Detect which cell encompasses the target text, then output its (X, Y) center coordinate. 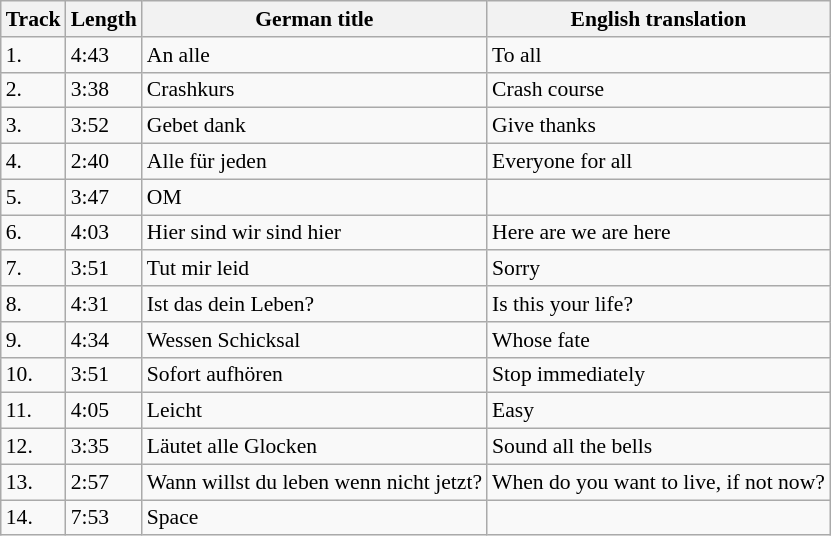
Track (34, 19)
Is this your life? (658, 304)
Leicht (314, 411)
Tut mir leid (314, 269)
4:31 (104, 304)
Wessen Schicksal (314, 340)
Space (314, 518)
Gebet dank (314, 126)
Wann willst du leben wenn nicht jetzt? (314, 482)
4:05 (104, 411)
An alle (314, 55)
8. (34, 304)
Läutet alle Glocken (314, 447)
Give thanks (658, 126)
Here are we are here (658, 233)
Ist das dein Leben? (314, 304)
4:43 (104, 55)
To all (658, 55)
Easy (658, 411)
When do you want to live, if not now? (658, 482)
2:40 (104, 162)
4:03 (104, 233)
2:57 (104, 482)
Everyone for all (658, 162)
10. (34, 375)
OM (314, 197)
Stop immediately (658, 375)
3:52 (104, 126)
9. (34, 340)
11. (34, 411)
7:53 (104, 518)
6. (34, 233)
3:47 (104, 197)
Crash course (658, 90)
1. (34, 55)
2. (34, 90)
7. (34, 269)
German title (314, 19)
English translation (658, 19)
Length (104, 19)
12. (34, 447)
5. (34, 197)
3:38 (104, 90)
3:35 (104, 447)
4:34 (104, 340)
Sofort aufhören (314, 375)
Crashkurs (314, 90)
Alle für jeden (314, 162)
Sorry (658, 269)
Whose fate (658, 340)
14. (34, 518)
Hier sind wir sind hier (314, 233)
Sound all the bells (658, 447)
4. (34, 162)
13. (34, 482)
3. (34, 126)
